For the text-containing cell, return its midpoint in (x, y) coordinate format. 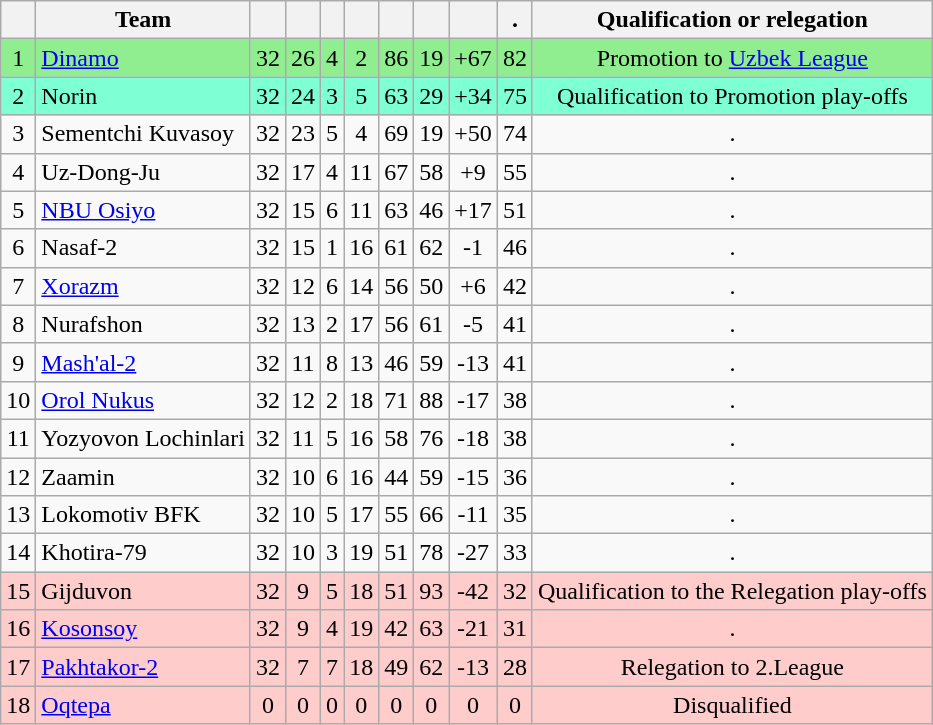
26 (302, 58)
+9 (474, 172)
-27 (474, 553)
Oqtepa (144, 705)
67 (396, 172)
Qualification to Promotion play-offs (732, 96)
-1 (474, 248)
74 (514, 134)
35 (514, 515)
Mash'al-2 (144, 362)
Xorazm (144, 286)
Khotira-79 (144, 553)
NBU Osiyo (144, 210)
Kosonsoy (144, 629)
29 (432, 96)
Team (144, 20)
Relegation to 2.League (732, 667)
Qualification or relegation (732, 20)
23 (302, 134)
-42 (474, 591)
28 (514, 667)
+17 (474, 210)
Pakhtakor-2 (144, 667)
Uz-Dong-Ju (144, 172)
Qualification to the Relegation play-offs (732, 591)
+67 (474, 58)
-17 (474, 400)
Dinamo (144, 58)
Norin (144, 96)
66 (432, 515)
Nurafshon (144, 324)
+50 (474, 134)
Nasaf-2 (144, 248)
Disqualified (732, 705)
Gijduvon (144, 591)
44 (396, 477)
-18 (474, 438)
-15 (474, 477)
Yozyovon Lochinlari (144, 438)
88 (432, 400)
-11 (474, 515)
36 (514, 477)
76 (432, 438)
-21 (474, 629)
24 (302, 96)
Sementchi Kuvasoy (144, 134)
78 (432, 553)
49 (396, 667)
86 (396, 58)
-5 (474, 324)
69 (396, 134)
+6 (474, 286)
33 (514, 553)
71 (396, 400)
82 (514, 58)
93 (432, 591)
Promotion to Uzbek League (732, 58)
Orol Nukus (144, 400)
75 (514, 96)
+34 (474, 96)
Zaamin (144, 477)
31 (514, 629)
Lokomotiv BFK (144, 515)
50 (432, 286)
